Determine the [X, Y] coordinate at the center of the cell enclosing the given text.  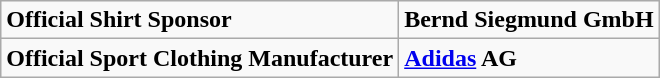
Bernd Siegmund GmbH [529, 20]
Adidas AG [529, 58]
Official Shirt Sponsor [200, 20]
Official Sport Clothing Manufacturer [200, 58]
